Scan for the cell matching the given text and deliver its (X, Y) coordinate at center. 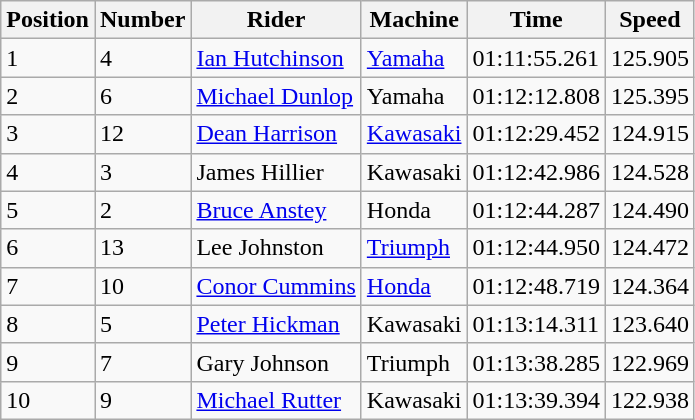
125.395 (650, 96)
01:13:14.311 (536, 324)
Speed (650, 20)
01:12:29.452 (536, 134)
12 (142, 134)
13 (142, 248)
123.640 (650, 324)
Time (536, 20)
Rider (276, 20)
01:12:48.719 (536, 286)
01:12:44.287 (536, 210)
01:12:12.808 (536, 96)
124.528 (650, 172)
01:13:38.285 (536, 362)
124.490 (650, 210)
8 (48, 324)
01:13:39.394 (536, 400)
Michael Rutter (276, 400)
Michael Dunlop (276, 96)
Lee Johnston (276, 248)
124.915 (650, 134)
01:12:42.986 (536, 172)
Ian Hutchinson (276, 58)
01:12:44.950 (536, 248)
124.364 (650, 286)
Peter Hickman (276, 324)
Position (48, 20)
Conor Cummins (276, 286)
124.472 (650, 248)
Bruce Anstey (276, 210)
James Hillier (276, 172)
Dean Harrison (276, 134)
Machine (414, 20)
Number (142, 20)
122.969 (650, 362)
125.905 (650, 58)
1 (48, 58)
122.938 (650, 400)
Gary Johnson (276, 362)
01:11:55.261 (536, 58)
